Detect which cell encompasses the target text, then output its (X, Y) center coordinate. 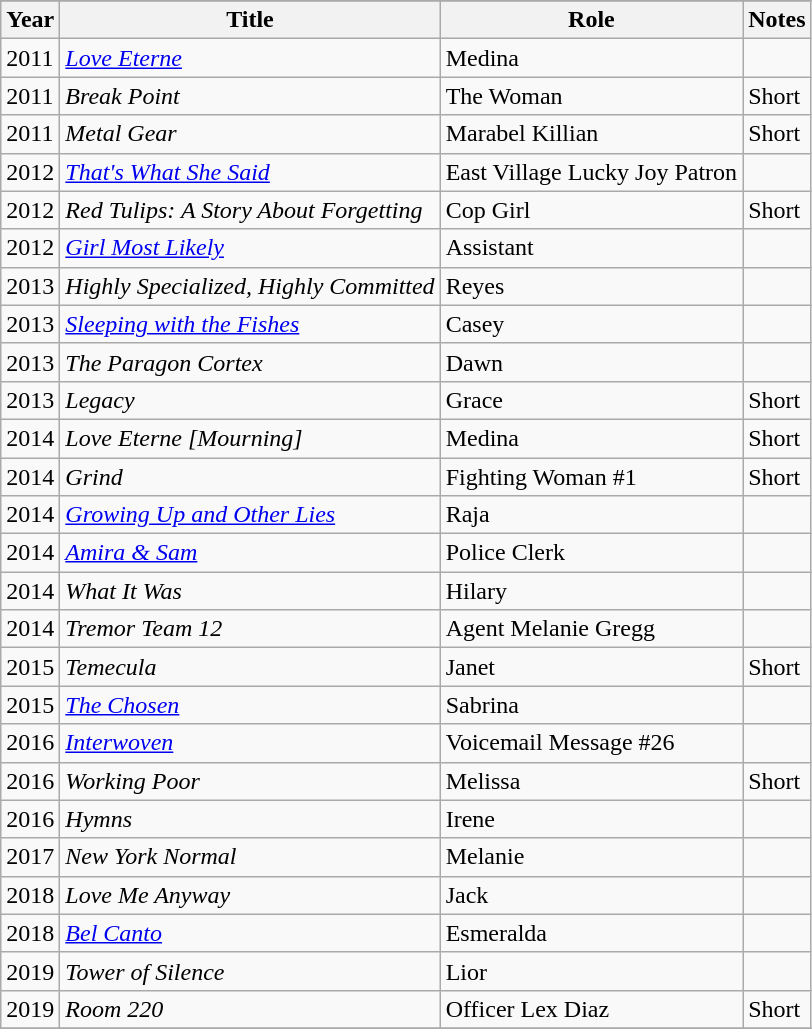
Assistant (591, 248)
Hilary (591, 591)
Title (250, 20)
Year (30, 20)
Janet (591, 667)
Officer Lex Diaz (591, 1009)
Love Eterne [Mourning] (250, 438)
Grind (250, 477)
Growing Up and Other Lies (250, 515)
Police Clerk (591, 553)
Melanie (591, 857)
Hymns (250, 819)
Marabel Killian (591, 134)
Legacy (250, 400)
East Village Lucky Joy Patron (591, 172)
Raja (591, 515)
New York Normal (250, 857)
Melissa (591, 781)
2017 (30, 857)
Metal Gear (250, 134)
Working Poor (250, 781)
Tremor Team 12 (250, 629)
Irene (591, 819)
Notes (777, 20)
Room 220 (250, 1009)
Interwoven (250, 743)
Temecula (250, 667)
Role (591, 20)
Red Tulips: A Story About Forgetting (250, 210)
Voicemail Message #26 (591, 743)
Agent Melanie Gregg (591, 629)
Girl Most Likely (250, 248)
Dawn (591, 362)
Highly Specialized, Highly Committed (250, 286)
The Chosen (250, 705)
That's What She Said (250, 172)
Cop Girl (591, 210)
Casey (591, 324)
What It Was (250, 591)
Tower of Silence (250, 971)
Reyes (591, 286)
Sabrina (591, 705)
Bel Canto (250, 933)
The Paragon Cortex (250, 362)
The Woman (591, 96)
Jack (591, 895)
Fighting Woman #1 (591, 477)
Sleeping with the Fishes (250, 324)
Lior (591, 971)
Amira & Sam (250, 553)
Love Me Anyway (250, 895)
Love Eterne (250, 58)
Grace (591, 400)
Break Point (250, 96)
Esmeralda (591, 933)
